Search for the cell housing the specified text and yield its (x, y) center coordinate. 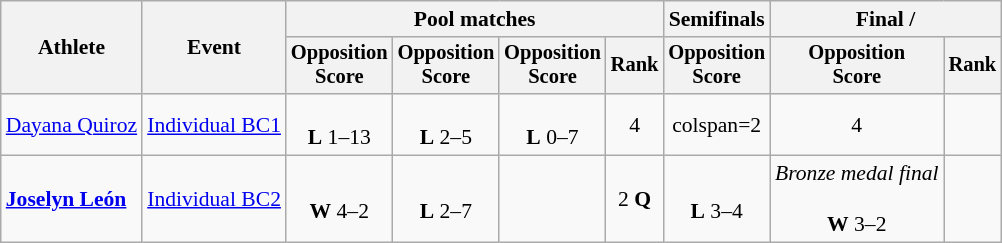
W 4–2 (340, 200)
L 3–4 (716, 200)
L 0–7 (552, 124)
L 1–13 (340, 124)
Bronze medal finalW 3–2 (857, 200)
colspan=2 (716, 124)
Individual BC2 (214, 200)
Athlete (72, 48)
Event (214, 48)
Semifinals (716, 19)
Joselyn León (72, 200)
L 2–5 (446, 124)
Final / (886, 19)
L 2–7 (446, 200)
Individual BC1 (214, 124)
Pool matches (474, 19)
Dayana Quiroz (72, 124)
2 Q (635, 200)
